Identify which cell holds the provided text, then report its [x, y] central coordinate. 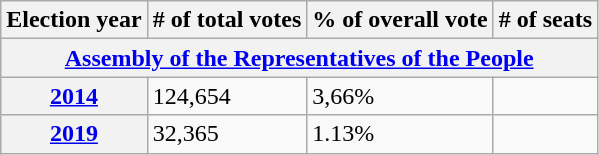
3,66% [400, 96]
2014 [74, 96]
Assembly of the Representatives of the People [300, 58]
# of total votes [227, 20]
% of overall vote [400, 20]
32,365 [227, 134]
2019 [74, 134]
Election year [74, 20]
# of seats [545, 20]
1.13% [400, 134]
124,654 [227, 96]
